Capture the cell that displays the provided text and extract its [X, Y] central coordinate. 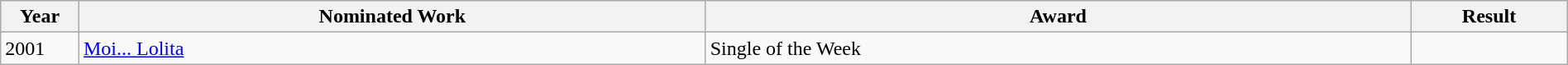
Result [1489, 17]
Single of the Week [1059, 48]
Award [1059, 17]
Year [40, 17]
Nominated Work [392, 17]
Moi... Lolita [392, 48]
2001 [40, 48]
